Search for the cell housing the specified text and yield its (x, y) center coordinate. 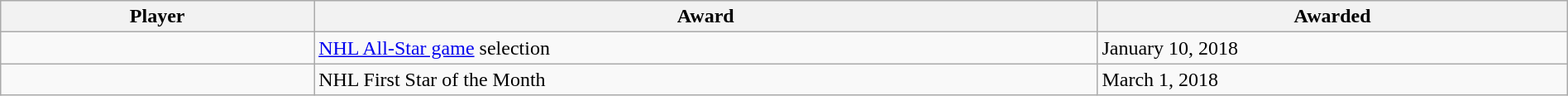
NHL First Star of the Month (706, 79)
Awarded (1332, 17)
NHL All-Star game selection (706, 48)
March 1, 2018 (1332, 79)
Award (706, 17)
Player (157, 17)
January 10, 2018 (1332, 48)
